Scan for the cell matching the given text and deliver its (x, y) coordinate at center. 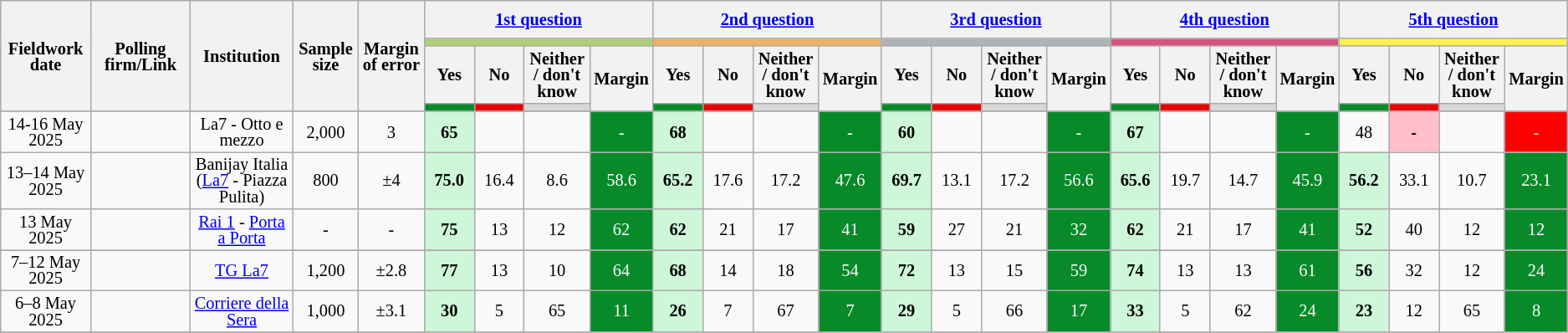
33.1 (1414, 180)
48 (1364, 132)
29 (907, 311)
11 (621, 311)
75.0 (449, 180)
26 (678, 311)
10 (557, 269)
30 (449, 311)
23.1 (1536, 180)
7–12 May 2025 (46, 269)
18 (786, 269)
27 (957, 229)
13–14 May 2025 (46, 180)
77 (449, 269)
52 (1364, 229)
47.6 (850, 180)
2,000 (325, 132)
60 (907, 132)
3rd question (995, 18)
Rai 1 - Porta a Porta (243, 229)
69.7 (907, 180)
±4 (391, 180)
23 (1364, 311)
Margin of error (391, 55)
65.6 (1136, 180)
±2.8 (391, 269)
75 (449, 229)
Sample size (325, 55)
56.2 (1364, 180)
8.6 (557, 180)
TG La7 (243, 269)
±3.1 (391, 311)
Corriere della Sera (243, 311)
54 (850, 269)
1st question (539, 18)
Fieldwork date (46, 55)
2nd question (768, 18)
1,200 (325, 269)
8 (1536, 311)
64 (621, 269)
45.9 (1308, 180)
5th question (1453, 18)
13 May 2025 (46, 229)
15 (1015, 269)
14-16 May 2025 (46, 132)
40 (1414, 229)
Polling firm/Link (140, 55)
10.7 (1472, 180)
800 (325, 180)
3 (391, 132)
13.1 (957, 180)
56 (1364, 269)
72 (907, 269)
La7 - Otto e mezzo (243, 132)
6–8 May 2025 (46, 311)
17.6 (728, 180)
61 (1308, 269)
14 (728, 269)
Institution (243, 55)
19.7 (1185, 180)
4th question (1224, 18)
56.6 (1079, 180)
33 (1136, 311)
65.2 (678, 180)
58.6 (621, 180)
16.4 (499, 180)
74 (1136, 269)
14.7 (1243, 180)
1,000 (325, 311)
Banijay Italia(La7 - Piazza Pulita) (243, 180)
66 (1015, 311)
